Return the [x, y] coordinate for the center point of the cell that contains the specified text.  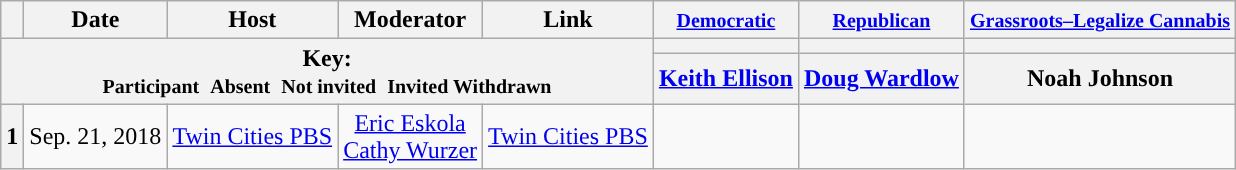
Keith Ellison [726, 78]
Host [252, 20]
Eric EskolaCathy Wurzer [410, 136]
Doug Wardlow [881, 78]
Republican [881, 20]
Grassroots–Legalize Cannabis [1100, 20]
Date [96, 20]
Link [568, 20]
Moderator [410, 20]
Key: Participant Absent Not invited Invited Withdrawn [328, 72]
Democratic [726, 20]
Noah Johnson [1100, 78]
Sep. 21, 2018 [96, 136]
1 [12, 136]
